Determine the (x, y) coordinate at the center of the cell enclosing the given text.  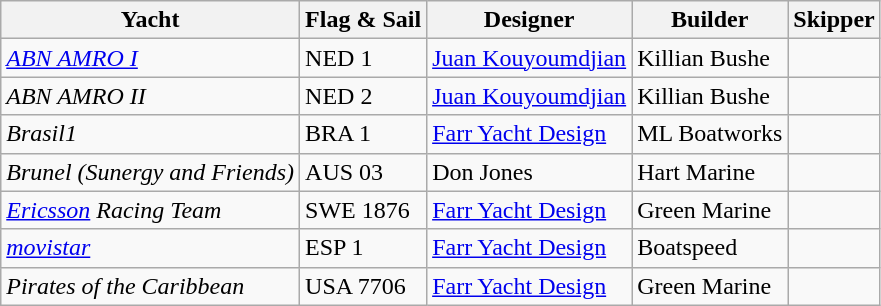
ABN AMRO I (150, 58)
USA 7706 (364, 286)
Don Jones (530, 172)
NED 1 (364, 58)
Boatspeed (710, 248)
ESP 1 (364, 248)
Skipper (834, 20)
Pirates of the Caribbean (150, 286)
Ericsson Racing Team (150, 210)
ABN AMRO II (150, 96)
Brasil1 (150, 134)
Yacht (150, 20)
Flag & Sail (364, 20)
Designer (530, 20)
Hart Marine (710, 172)
BRA 1 (364, 134)
ML Boatworks (710, 134)
Brunel (Sunergy and Friends) (150, 172)
Builder (710, 20)
NED 2 (364, 96)
SWE 1876 (364, 210)
movistar (150, 248)
AUS 03 (364, 172)
